Capture the cell that displays the provided text and extract its [X, Y] central coordinate. 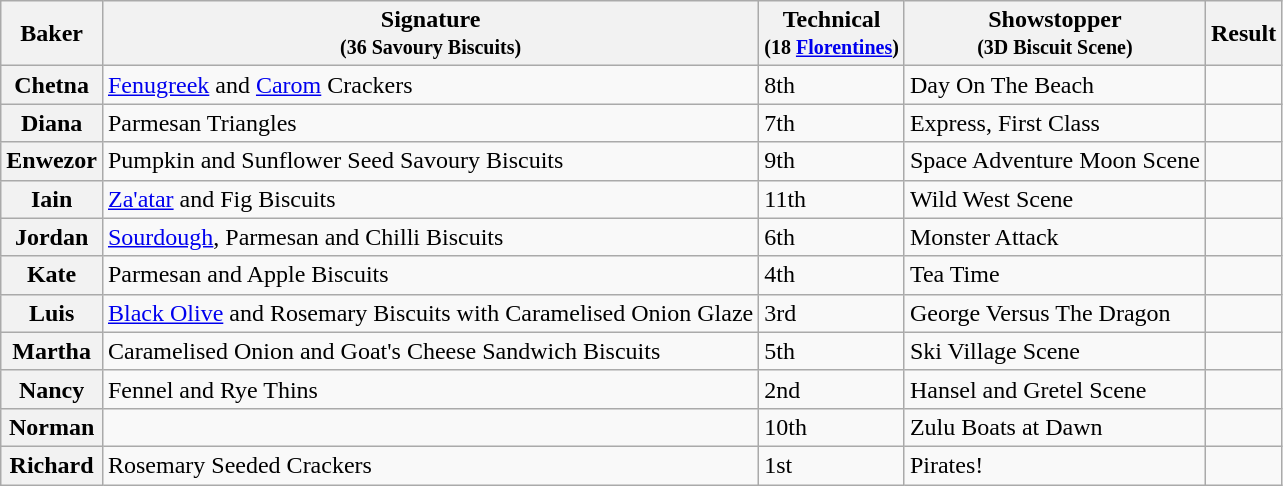
4th [832, 275]
Jordan [52, 237]
Fenugreek and Carom Crackers [430, 85]
Parmesan and Apple Biscuits [430, 275]
Kate [52, 275]
Luis [52, 313]
Space Adventure Moon Scene [1054, 161]
Result [1243, 34]
Iain [52, 199]
9th [832, 161]
Fennel and Rye Thins [430, 389]
Ski Village Scene [1054, 351]
Parmesan Triangles [430, 123]
Diana [52, 123]
Pirates! [1054, 465]
8th [832, 85]
Hansel and Gretel Scene [1054, 389]
Pumpkin and Sunflower Seed Savoury Biscuits [430, 161]
Express, First Class [1054, 123]
Tea Time [1054, 275]
3rd [832, 313]
Zulu Boats at Dawn [1054, 427]
Sourdough, Parmesan and Chilli Biscuits [430, 237]
Caramelised Onion and Goat's Cheese Sandwich Biscuits [430, 351]
Wild West Scene [1054, 199]
Technical(18 Florentines) [832, 34]
Day On The Beach [1054, 85]
5th [832, 351]
11th [832, 199]
George Versus The Dragon [1054, 313]
Showstopper(3D Biscuit Scene) [1054, 34]
2nd [832, 389]
Baker [52, 34]
Chetna [52, 85]
6th [832, 237]
Monster Attack [1054, 237]
10th [832, 427]
Norman [52, 427]
1st [832, 465]
Signature(36 Savoury Biscuits) [430, 34]
7th [832, 123]
Nancy [52, 389]
Enwezor [52, 161]
Black Olive and Rosemary Biscuits with Caramelised Onion Glaze [430, 313]
Richard [52, 465]
Martha [52, 351]
Za'atar and Fig Biscuits [430, 199]
Rosemary Seeded Crackers [430, 465]
